Search for the cell housing the specified text and yield its [x, y] center coordinate. 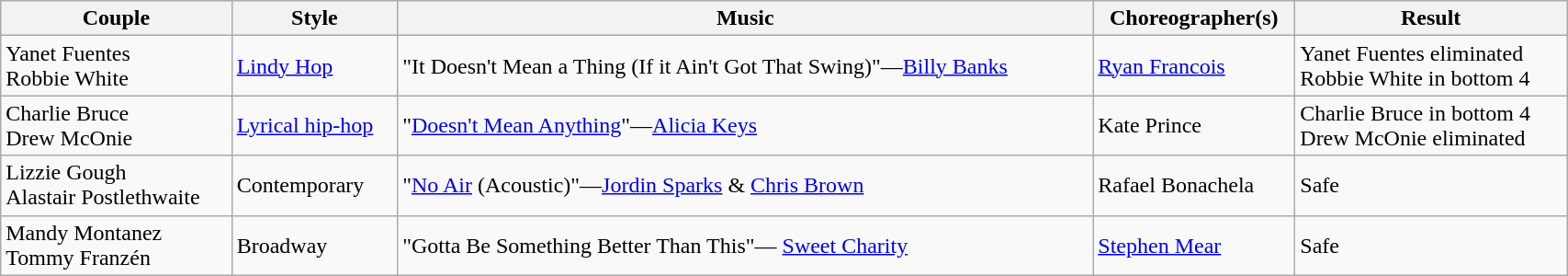
Charlie BruceDrew McOnie [116, 125]
Lindy Hop [314, 66]
"Gotta Be Something Better Than This"— Sweet Charity [746, 245]
Music [746, 18]
Charlie Bruce in bottom 4Drew McOnie eliminated [1431, 125]
Rafael Bonachela [1194, 186]
Lizzie GoughAlastair Postlethwaite [116, 186]
"It Doesn't Mean a Thing (If it Ain't Got That Swing)"—Billy Banks [746, 66]
Lyrical hip-hop [314, 125]
Kate Prince [1194, 125]
Stephen Mear [1194, 245]
"No Air (Acoustic)"—Jordin Sparks & Chris Brown [746, 186]
Couple [116, 18]
Mandy MontanezTommy Franzén [116, 245]
Yanet Fuentes eliminatedRobbie White in bottom 4 [1431, 66]
Contemporary [314, 186]
Result [1431, 18]
"Doesn't Mean Anything"—Alicia Keys [746, 125]
Broadway [314, 245]
Style [314, 18]
Yanet FuentesRobbie White [116, 66]
Ryan Francois [1194, 66]
Choreographer(s) [1194, 18]
